From the cell containing the given text, extract its center point as [x, y] coordinate. 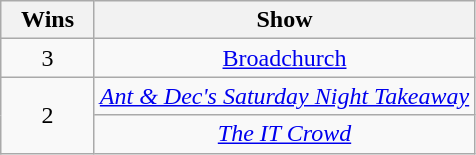
3 [48, 58]
Show [284, 20]
Broadchurch [284, 58]
Wins [48, 20]
2 [48, 115]
Ant & Dec's Saturday Night Takeaway [284, 96]
The IT Crowd [284, 134]
